Identify which cell holds the provided text, then report its (X, Y) central coordinate. 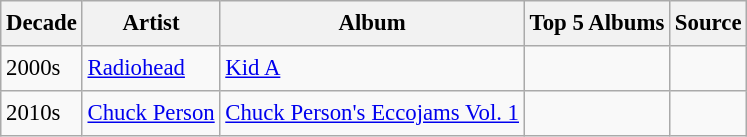
Radiohead (151, 68)
Decade (42, 24)
Top 5 Albums (596, 24)
2000s (42, 68)
Source (708, 24)
Kid A (372, 68)
2010s (42, 114)
Album (372, 24)
Chuck Person's Eccojams Vol. 1 (372, 114)
Artist (151, 24)
Chuck Person (151, 114)
